Locate the cell with the specified text and output its (X, Y) center coordinate. 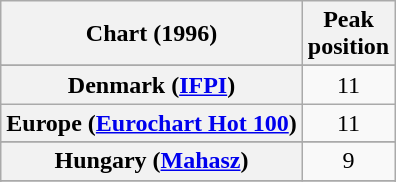
Chart (1996) (152, 34)
Denmark (IFPI) (152, 85)
Hungary (Mahasz) (152, 161)
Peakposition (348, 34)
Europe (Eurochart Hot 100) (152, 123)
9 (348, 161)
